Pinpoint the cell where the given text exists, returning its [X, Y] midpoint coordinate. 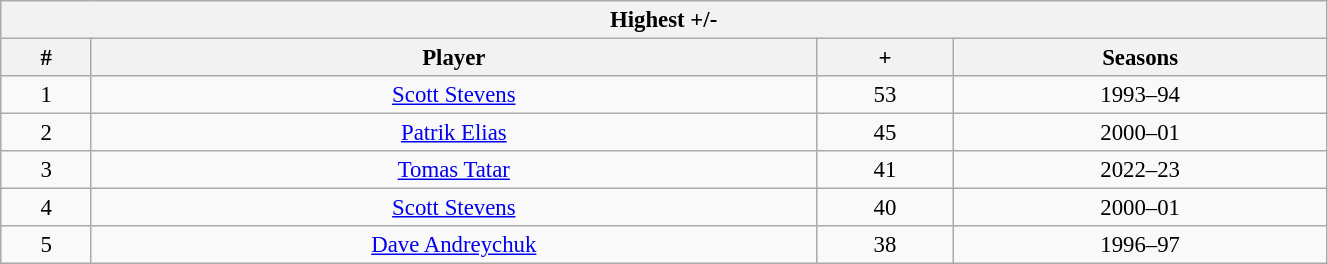
Dave Andreychuk [454, 245]
4 [46, 208]
2 [46, 133]
45 [885, 133]
Tomas Tatar [454, 170]
1 [46, 95]
5 [46, 245]
# [46, 58]
53 [885, 95]
38 [885, 245]
3 [46, 170]
40 [885, 208]
Player [454, 58]
41 [885, 170]
2022–23 [1140, 170]
Seasons [1140, 58]
+ [885, 58]
Highest +/- [664, 20]
1993–94 [1140, 95]
1996–97 [1140, 245]
Patrik Elias [454, 133]
